Provide the (x, y) coordinate of the cell's center where the given text is located.  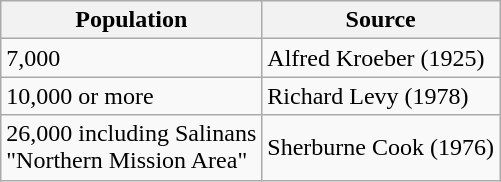
Richard Levy (1978) (381, 96)
Population (132, 20)
Source (381, 20)
Alfred Kroeber (1925) (381, 58)
26,000 including Salinans"Northern Mission Area" (132, 148)
7,000 (132, 58)
Sherburne Cook (1976) (381, 148)
10,000 or more (132, 96)
